Output the (X, Y) coordinate of the center of the cell containing the given text.  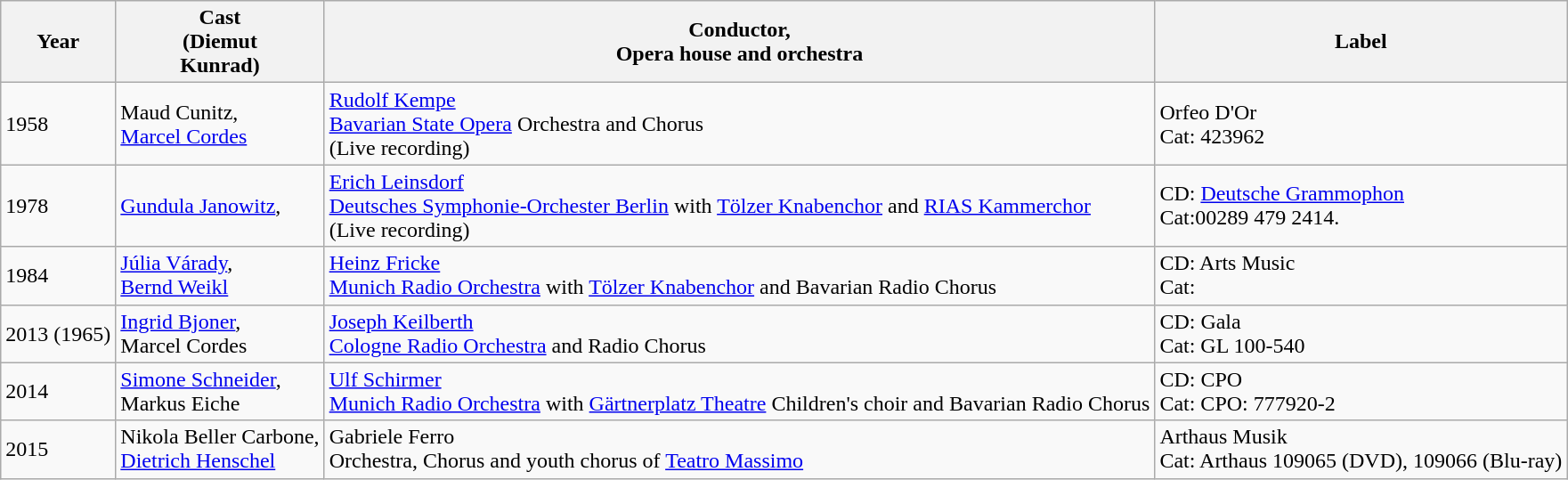
CD: Arts MusicCat: (1361, 276)
Rudolf KempeBavarian State Opera Orchestra and Chorus(Live recording) (739, 124)
1984 (59, 276)
Erich LeinsdorfDeutsches Symphonie-Orchester Berlin with Tölzer Knabenchor and RIAS Kammerchor(Live recording) (739, 206)
1958 (59, 124)
Gabriele FerroOrchestra, Chorus and youth chorus of Teatro Massimo (739, 449)
CD: GalaCat: GL 100-540 (1361, 333)
Simone Schneider,Markus Eiche (220, 392)
Cast(DiemutKunrad) (220, 42)
Maud Cunitz,Marcel Cordes (220, 124)
Conductor,Opera house and orchestra (739, 42)
Heinz FrickeMunich Radio Orchestra with Tölzer Knabenchor and Bavarian Radio Chorus (739, 276)
Ulf SchirmerMunich Radio Orchestra with Gärtnerplatz Theatre Children's choir and Bavarian Radio Chorus (739, 392)
Júlia Várady,Bernd Weikl (220, 276)
Ingrid Bjoner,Marcel Cordes (220, 333)
Year (59, 42)
Gundula Janowitz, (220, 206)
Joseph KeilberthCologne Radio Orchestra and Radio Chorus (739, 333)
CD: CPOCat: CPO: 777920-2 (1361, 392)
Label (1361, 42)
2015 (59, 449)
2014 (59, 392)
1978 (59, 206)
2013 (1965) (59, 333)
Orfeo D'OrCat: 423962 (1361, 124)
Nikola Beller Carbone,Dietrich Henschel (220, 449)
CD: Deutsche GrammophonCat:00289 479 2414. (1361, 206)
Arthaus MusikCat: Arthaus 109065 (DVD), 109066 (Blu-ray) (1361, 449)
